Extract the [x, y] coordinate from the center of the cell holding the provided text.  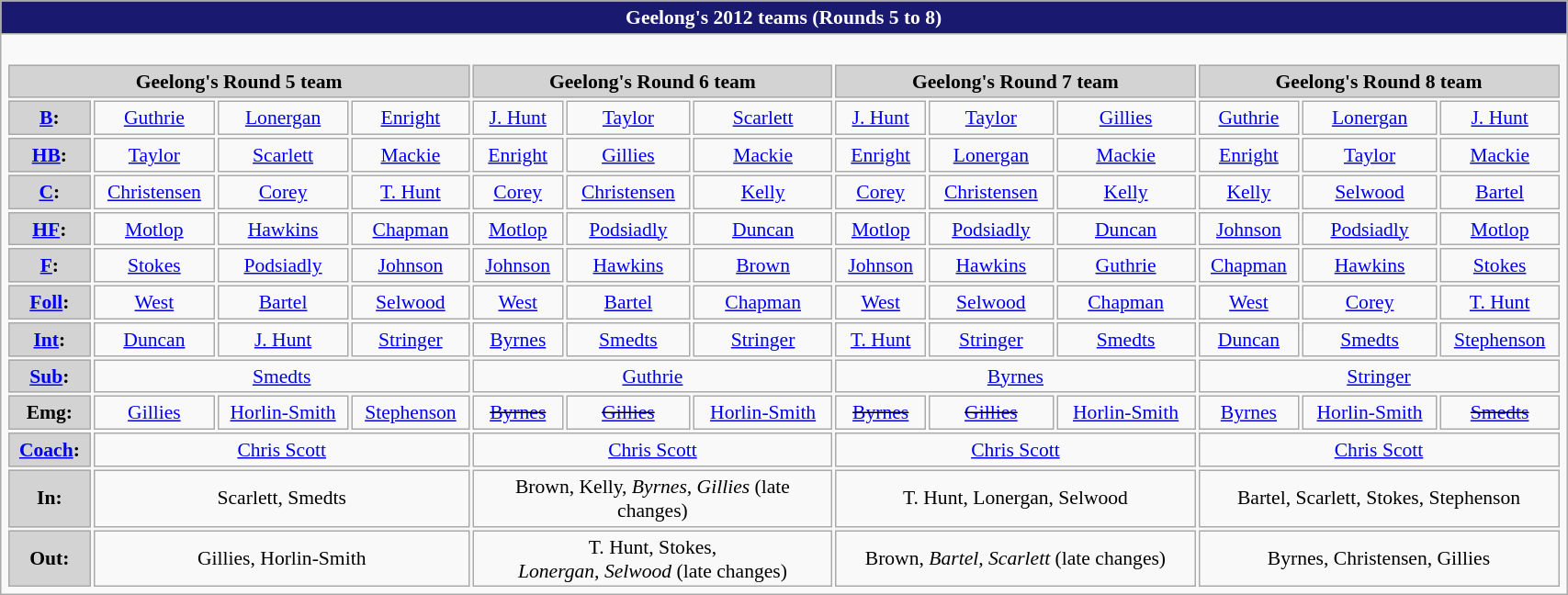
Int: [50, 340]
C: [50, 193]
Brown, Kelly, Byrnes, Gillies (late changes) [652, 500]
Geelong's Round 8 team [1378, 81]
In: [50, 500]
Emg: [50, 413]
HF: [50, 230]
HB: [50, 156]
Scarlett, Smedts [282, 500]
Geelong's Round 7 team [1015, 81]
Out: [50, 558]
Coach: [50, 450]
Brown, Bartel, Scarlett (late changes) [1015, 558]
T. Hunt, Stokes, Lonergan, Selwood (late changes) [652, 558]
Bartel, Scarlett, Stokes, Stephenson [1378, 500]
Gillies, Horlin-Smith [282, 558]
Geelong's Round 5 team [239, 81]
Brown [763, 266]
Foll: [50, 303]
T. Hunt, Lonergan, Selwood [1015, 500]
Sub: [50, 376]
Geelong's 2012 teams (Rounds 5 to 8) [784, 17]
Geelong's Round 6 team [652, 81]
B: [50, 118]
Byrnes, Christensen, Gillies [1378, 558]
F: [50, 266]
